Pinpoint the cell where the given text exists, returning its [x, y] midpoint coordinate. 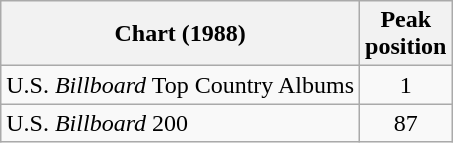
1 [406, 85]
87 [406, 123]
U.S. Billboard 200 [180, 123]
Peakposition [406, 34]
U.S. Billboard Top Country Albums [180, 85]
Chart (1988) [180, 34]
